Scan for the cell matching the given text and deliver its (X, Y) coordinate at center. 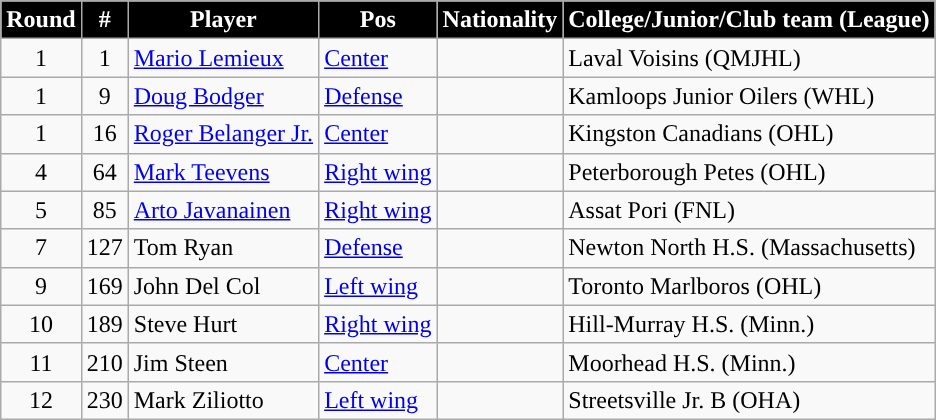
Round (41, 20)
210 (104, 362)
189 (104, 324)
Toronto Marlboros (OHL) (749, 286)
7 (41, 248)
College/Junior/Club team (League) (749, 20)
Newton North H.S. (Massachusetts) (749, 248)
Laval Voisins (QMJHL) (749, 58)
11 (41, 362)
Mark Ziliotto (223, 400)
Pos (378, 20)
Hill-Murray H.S. (Minn.) (749, 324)
Arto Javanainen (223, 210)
85 (104, 210)
Streetsville Jr. B (OHA) (749, 400)
127 (104, 248)
# (104, 20)
16 (104, 134)
Mark Teevens (223, 172)
Kamloops Junior Oilers (WHL) (749, 96)
Kingston Canadians (OHL) (749, 134)
Doug Bodger (223, 96)
4 (41, 172)
169 (104, 286)
12 (41, 400)
Roger Belanger Jr. (223, 134)
Nationality (500, 20)
John Del Col (223, 286)
5 (41, 210)
Player (223, 20)
Tom Ryan (223, 248)
Peterborough Petes (OHL) (749, 172)
230 (104, 400)
Steve Hurt (223, 324)
10 (41, 324)
Jim Steen (223, 362)
Moorhead H.S. (Minn.) (749, 362)
Mario Lemieux (223, 58)
64 (104, 172)
Assat Pori (FNL) (749, 210)
